Output the (x, y) coordinate of the center of the cell containing the given text.  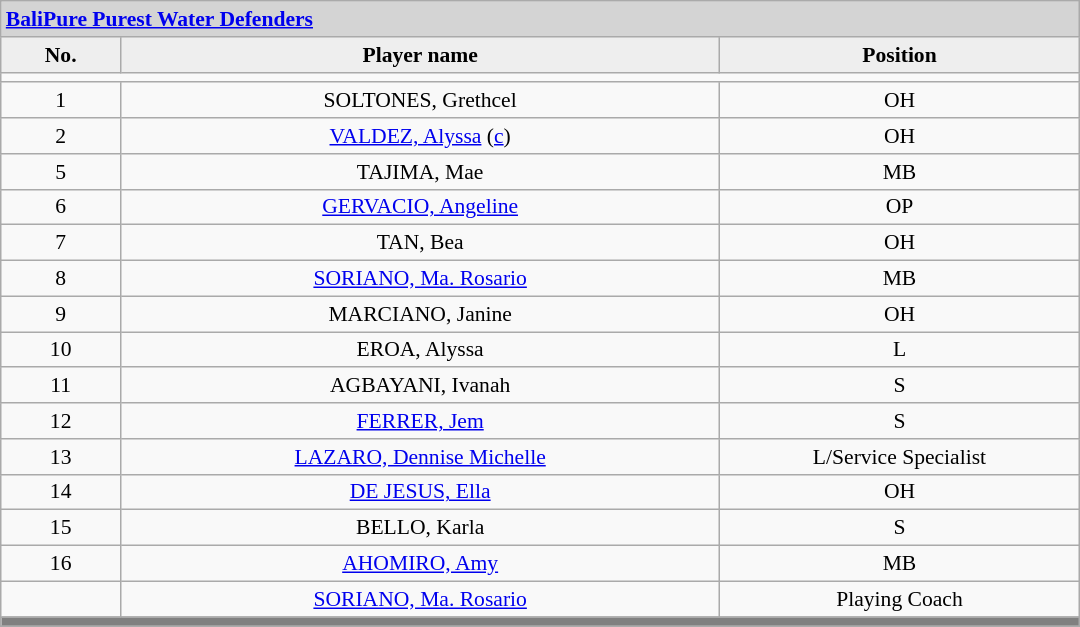
10 (61, 350)
LAZARO, Dennise Michelle (420, 457)
1 (61, 101)
8 (61, 279)
BELLO, Karla (420, 528)
L (900, 350)
DE JESUS, Ella (420, 492)
TAJIMA, Mae (420, 172)
13 (61, 457)
MARCIANO, Janine (420, 314)
9 (61, 314)
SOLTONES, Grethcel (420, 101)
7 (61, 243)
Position (900, 55)
AGBAYANI, Ivanah (420, 386)
BaliPure Purest Water Defenders (540, 19)
6 (61, 207)
15 (61, 528)
FERRER, Jem (420, 421)
11 (61, 386)
EROA, Alyssa (420, 350)
TAN, Bea (420, 243)
GERVACIO, Angeline (420, 207)
L/Service Specialist (900, 457)
No. (61, 55)
VALDEZ, Alyssa (c) (420, 136)
OP (900, 207)
Player name (420, 55)
Playing Coach (900, 599)
5 (61, 172)
2 (61, 136)
12 (61, 421)
14 (61, 492)
16 (61, 564)
AHOMIRO, Amy (420, 564)
